Pinpoint the cell where the given text exists, returning its (X, Y) midpoint coordinate. 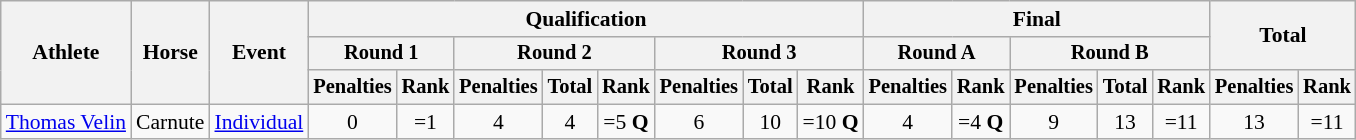
10 (770, 122)
0 (352, 122)
Qualification (586, 19)
Individual (258, 122)
Round 3 (760, 54)
Thomas Velin (66, 122)
Round A (937, 54)
=5 Q (626, 122)
Event (258, 52)
Athlete (66, 52)
6 (699, 122)
Final (1037, 19)
Carnute (170, 122)
=4 Q (981, 122)
Round B (1110, 54)
Round 1 (381, 54)
=1 (426, 122)
9 (1054, 122)
=10 Q (831, 122)
Horse (170, 52)
Round 2 (554, 54)
